Output the [X, Y] coordinate of the center of the cell containing the given text.  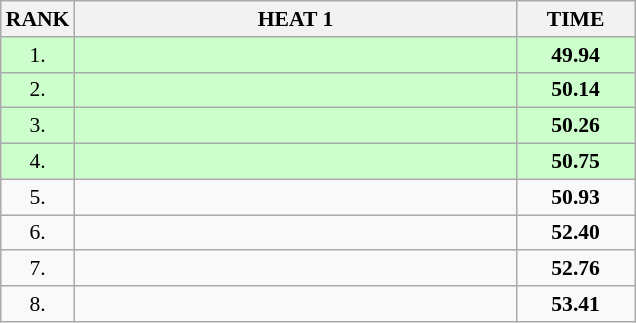
50.26 [576, 126]
50.75 [576, 162]
49.94 [576, 55]
50.93 [576, 197]
HEAT 1 [295, 19]
8. [38, 304]
52.40 [576, 233]
2. [38, 90]
52.76 [576, 269]
5. [38, 197]
3. [38, 126]
TIME [576, 19]
1. [38, 55]
4. [38, 162]
7. [38, 269]
RANK [38, 19]
50.14 [576, 90]
6. [38, 233]
53.41 [576, 304]
